Locate the cell with the specified text and output its [x, y] center coordinate. 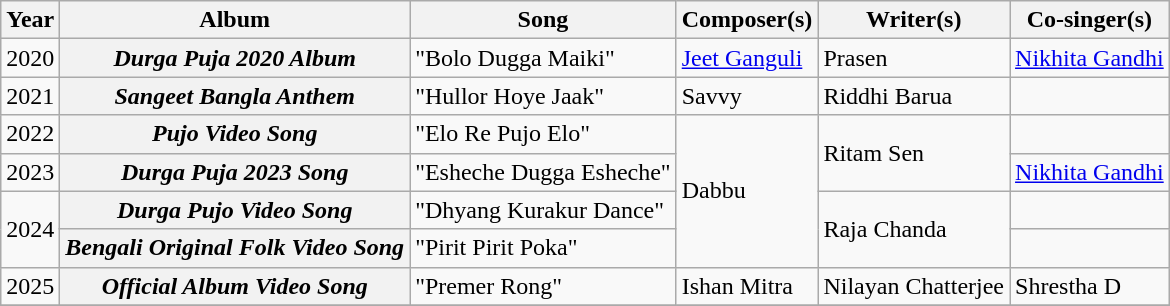
Album [235, 20]
2024 [30, 229]
Composer(s) [747, 20]
Song [544, 20]
"Hullor Hoye Jaak" [544, 96]
"Esheche Dugga Esheche" [544, 172]
Co-singer(s) [1090, 20]
"Elo Re Pujo Elo" [544, 134]
Prasen [914, 58]
Nilayan Chatterjee [914, 286]
2021 [30, 96]
2023 [30, 172]
Durga Pujo Video Song [235, 210]
Durga Puja 2020 Album [235, 58]
Bengali Original Folk Video Song [235, 248]
Writer(s) [914, 20]
Shrestha D [1090, 286]
"Bolo Dugga Maiki" [544, 58]
Ritam Sen [914, 153]
2022 [30, 134]
Riddhi Barua [914, 96]
Pujo Video Song [235, 134]
Ishan Mitra [747, 286]
"Premer Rong" [544, 286]
2025 [30, 286]
Raja Chanda [914, 229]
Jeet Ganguli [747, 58]
"Dhyang Kurakur Dance" [544, 210]
Year [30, 20]
Durga Puja 2023 Song [235, 172]
2020 [30, 58]
Official Album Video Song [235, 286]
Dabbu [747, 191]
"Pirit Pirit Poka" [544, 248]
Savvy [747, 96]
Sangeet Bangla Anthem [235, 96]
